Scan for the cell matching the given text and deliver its (x, y) coordinate at center. 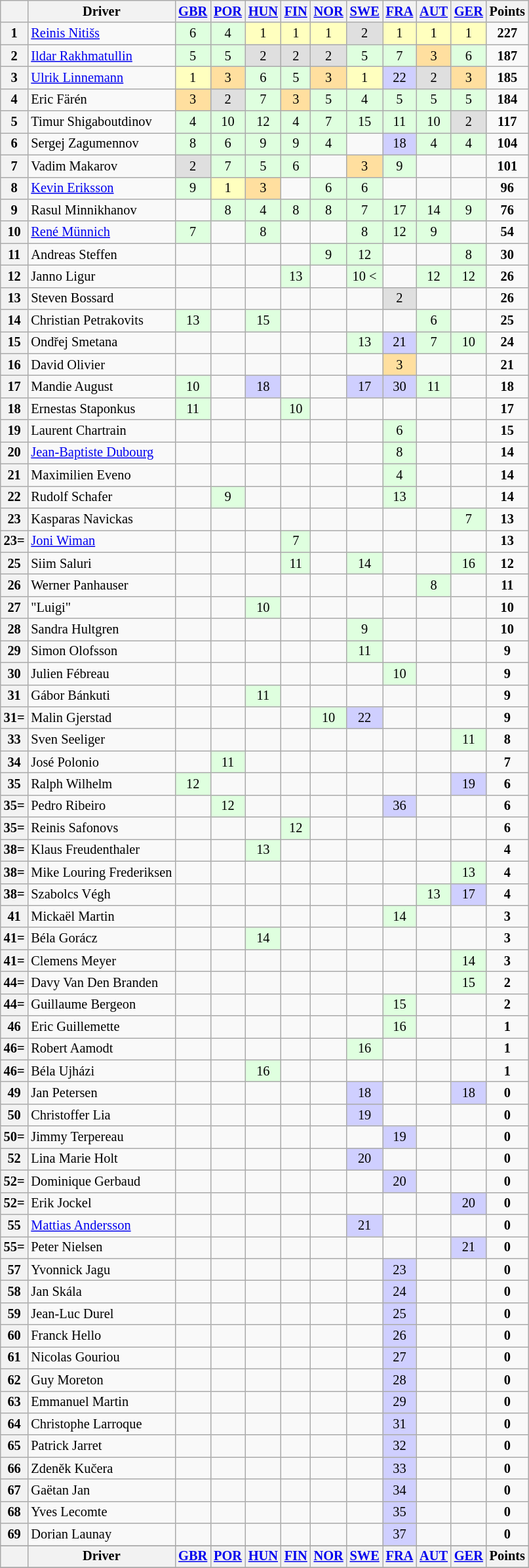
187 (507, 56)
Nicolas Gouriou (101, 1357)
Jean-Baptiste Dubourg (101, 452)
76 (507, 210)
David Olivier (101, 365)
Maximilien Eveno (101, 475)
Rudolf Schafer (101, 497)
63 (14, 1402)
Eric Guillemette (101, 1027)
37 (400, 1535)
67 (14, 1490)
Guy Moreton (101, 1380)
69 (14, 1535)
Guillaume Bergeon (101, 1005)
32 (400, 1446)
Dominique Gerbaud (101, 1181)
184 (507, 100)
Robert Aamodt (101, 1049)
Jean-Luc Durel (101, 1314)
Mickaël Martin (101, 916)
185 (507, 77)
Mattias Andersson (101, 1225)
Franck Hello (101, 1336)
117 (507, 122)
Malin Gjerstad (101, 717)
61 (14, 1357)
54 (507, 232)
104 (507, 144)
96 (507, 188)
Szabolcs Végh (101, 895)
Sergej Zagumennov (101, 144)
50= (14, 1137)
62 (14, 1380)
Pedro Ribeiro (101, 806)
Sandra Hultgren (101, 630)
68 (14, 1512)
Siim Saluri (101, 563)
65 (14, 1446)
Yvonnick Jagu (101, 1270)
55 (14, 1225)
Ildar Rakhmatullin (101, 56)
23= (14, 541)
Janno Ligur (101, 276)
50 (14, 1115)
Emmanuel Martin (101, 1402)
60 (14, 1336)
Julien Fébreau (101, 673)
52 (14, 1159)
Steven Bossard (101, 298)
Ulrik Linnemann (101, 77)
Eric Färén (101, 100)
Ondřej Smetana (101, 342)
Sven Seeliger (101, 740)
Béla Ujházi (101, 1071)
Andreas Steffen (101, 254)
66 (14, 1468)
José Polonio (101, 762)
Ralph Wilhelm (101, 784)
Dorian Launay (101, 1535)
Zdeněk Kučera (101, 1468)
Laurent Chartrain (101, 431)
59 (14, 1314)
64 (14, 1424)
46 (14, 1027)
101 (507, 166)
Gábor Bánkuti (101, 696)
Ernestas Staponkus (101, 409)
227 (507, 33)
Jan Petersen (101, 1093)
Timur Shigaboutdinov (101, 122)
Jimmy Terpereau (101, 1137)
René Münnich (101, 232)
Mike Louring Frederiksen (101, 872)
Mandie August (101, 386)
Christian Petrakovits (101, 321)
31= (14, 717)
Simon Olofsson (101, 651)
Rasul Minnikhanov (101, 210)
41 (14, 916)
Yves Lecomte (101, 1512)
Klaus Freudenthaler (101, 850)
49 (14, 1093)
Gaëtan Jan (101, 1490)
57 (14, 1270)
Patrick Jarret (101, 1446)
36 (400, 806)
Reinis Safonovs (101, 828)
Christophe Larroque (101, 1424)
55= (14, 1247)
Christoffer Lia (101, 1115)
Vadim Makarov (101, 166)
Davy Van Den Branden (101, 982)
58 (14, 1291)
Werner Panhauser (101, 585)
10 < (364, 276)
Peter Nielsen (101, 1247)
Joni Wiman (101, 541)
Erik Jockel (101, 1203)
"Luigi" (101, 607)
Kasparas Navickas (101, 519)
Jan Skála (101, 1291)
Béla Gorácz (101, 938)
Clemens Meyer (101, 961)
Lina Marie Holt (101, 1159)
Reinis Nitišs (101, 33)
Kevin Eriksson (101, 188)
